Scan for the cell matching the given text and deliver its [x, y] coordinate at center. 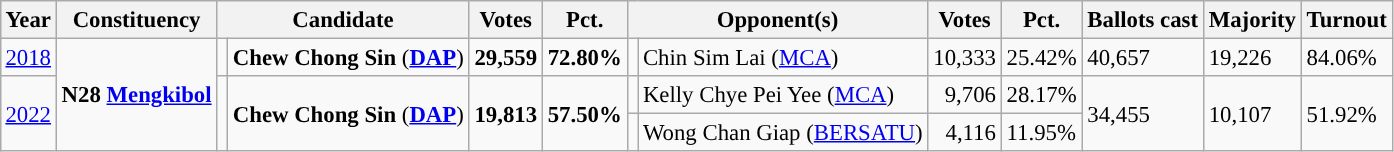
19,813 [506, 114]
Ballots cast [1142, 20]
11.95% [1042, 133]
Year [28, 20]
Constituency [136, 20]
72.80% [584, 57]
84.06% [1346, 57]
25.42% [1042, 57]
Candidate [343, 20]
Turnout [1346, 20]
2022 [28, 114]
N28 Mengkibol [136, 94]
29,559 [506, 57]
19,226 [1252, 57]
40,657 [1142, 57]
57.50% [584, 114]
Wong Chan Giap (BERSATU) [783, 133]
34,455 [1142, 114]
51.92% [1346, 114]
2018 [28, 57]
9,706 [964, 95]
Kelly Chye Pei Yee (MCA) [783, 95]
Opponent(s) [778, 20]
Majority [1252, 20]
Chin Sim Lai (MCA) [783, 57]
10,107 [1252, 114]
10,333 [964, 57]
28.17% [1042, 95]
4,116 [964, 133]
